Output the [X, Y] coordinate of the center of the cell containing the given text.  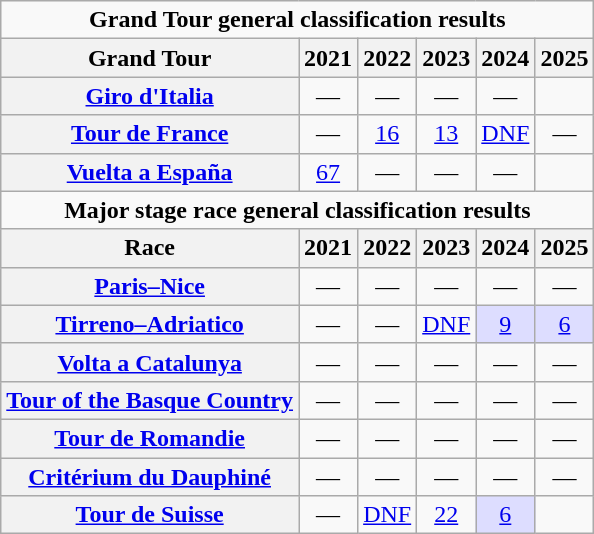
16 [388, 134]
Vuelta a España [150, 172]
Giro d'Italia [150, 96]
Grand Tour general classification results [298, 20]
Tour de Romandie [150, 438]
Critérium du Dauphiné [150, 477]
Tour de France [150, 134]
Grand Tour [150, 58]
13 [446, 134]
Race [150, 248]
Volta a Catalunya [150, 362]
22 [446, 515]
Paris–Nice [150, 286]
9 [506, 324]
Major stage race general classification results [298, 210]
Tour of the Basque Country [150, 400]
Tour de Suisse [150, 515]
67 [328, 172]
Tirreno–Adriatico [150, 324]
